Locate the cell with the specified text and output its [x, y] center coordinate. 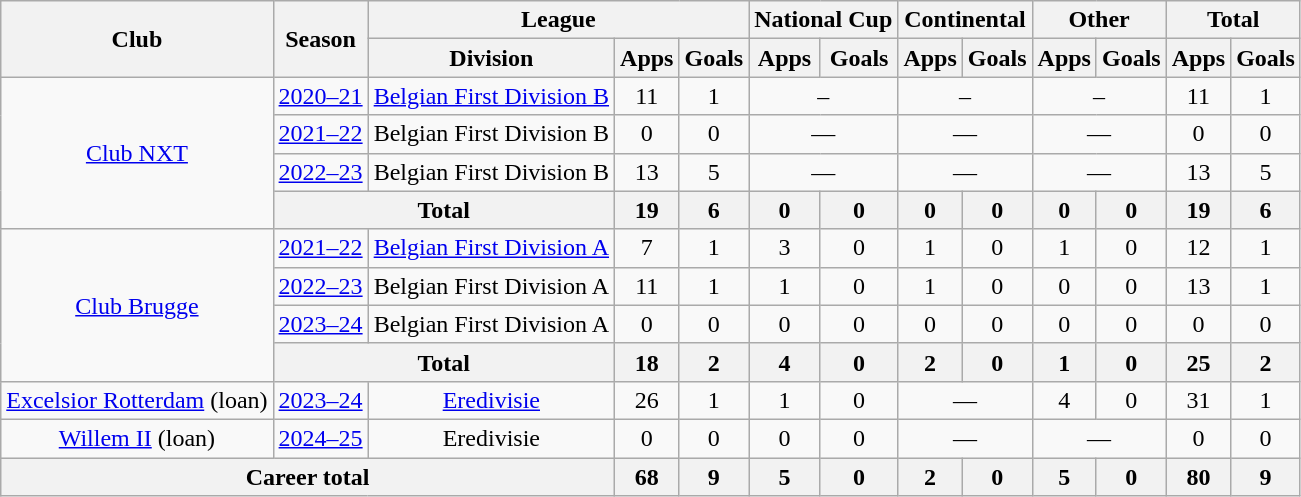
Career total [308, 477]
Division [491, 58]
68 [647, 477]
26 [647, 400]
80 [1198, 477]
Club NXT [137, 153]
3 [785, 248]
National Cup [824, 20]
2024–25 [320, 438]
2020–21 [320, 96]
25 [1198, 362]
Club Brugge [137, 305]
Willem II (loan) [137, 438]
League [558, 20]
18 [647, 362]
Other [1099, 20]
31 [1198, 400]
12 [1198, 248]
Excelsior Rotterdam (loan) [137, 400]
Continental [965, 20]
7 [647, 248]
Season [320, 39]
Club [137, 39]
